Determine the [X, Y] coordinate at the center of the cell enclosing the given text.  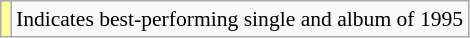
Indicates best-performing single and album of 1995 [240, 19]
